Capture the cell that displays the provided text and extract its [x, y] central coordinate. 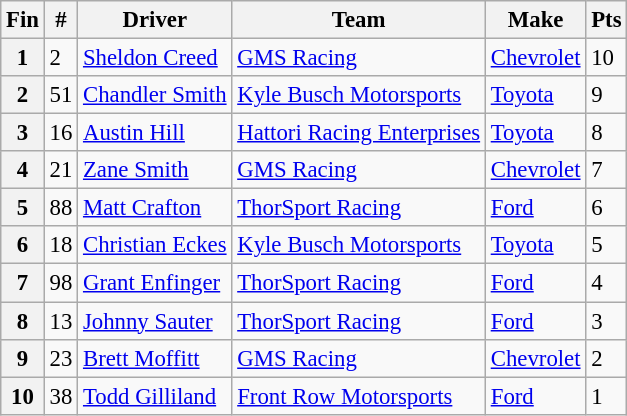
16 [60, 133]
Brett Moffitt [155, 358]
98 [60, 283]
Chandler Smith [155, 95]
23 [60, 358]
Austin Hill [155, 133]
38 [60, 396]
Front Row Motorsports [359, 396]
Fin [23, 20]
Johnny Sauter [155, 321]
21 [60, 170]
# [60, 20]
Zane Smith [155, 170]
Todd Gilliland [155, 396]
Matt Crafton [155, 208]
88 [60, 208]
51 [60, 95]
Sheldon Creed [155, 58]
18 [60, 245]
Team [359, 20]
Driver [155, 20]
Hattori Racing Enterprises [359, 133]
Make [535, 20]
Grant Enfinger [155, 283]
Pts [606, 20]
Christian Eckes [155, 245]
13 [60, 321]
